Search for the cell housing the specified text and yield its [X, Y] center coordinate. 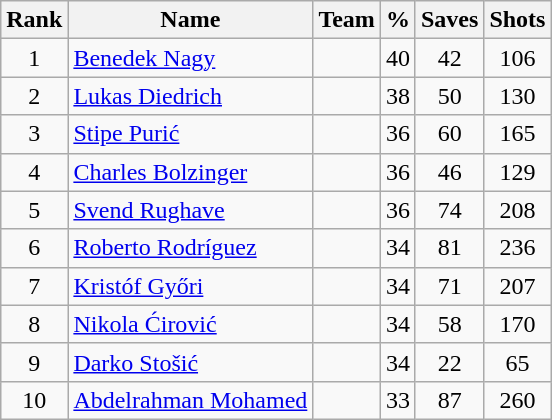
65 [518, 362]
165 [518, 134]
Saves [449, 20]
1 [34, 58]
10 [34, 400]
7 [34, 286]
106 [518, 58]
Stipe Purić [190, 134]
38 [398, 96]
4 [34, 172]
42 [449, 58]
Kristóf Győri [190, 286]
3 [34, 134]
Nikola Ćirović [190, 324]
87 [449, 400]
208 [518, 210]
Name [190, 20]
40 [398, 58]
Rank [34, 20]
22 [449, 362]
Shots [518, 20]
33 [398, 400]
Charles Bolzinger [190, 172]
5 [34, 210]
46 [449, 172]
260 [518, 400]
Benedek Nagy [190, 58]
50 [449, 96]
Lukas Diedrich [190, 96]
Darko Stošić [190, 362]
170 [518, 324]
8 [34, 324]
129 [518, 172]
60 [449, 134]
58 [449, 324]
207 [518, 286]
236 [518, 248]
% [398, 20]
81 [449, 248]
Team [347, 20]
2 [34, 96]
Abdelrahman Mohamed [190, 400]
71 [449, 286]
Svend Rughave [190, 210]
6 [34, 248]
Roberto Rodríguez [190, 248]
9 [34, 362]
130 [518, 96]
74 [449, 210]
